Locate the cell with the specified text and output its (X, Y) center coordinate. 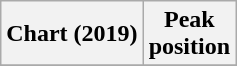
Chart (2019) (72, 34)
Peakposition (189, 34)
